Capture the cell that displays the provided text and extract its [X, Y] central coordinate. 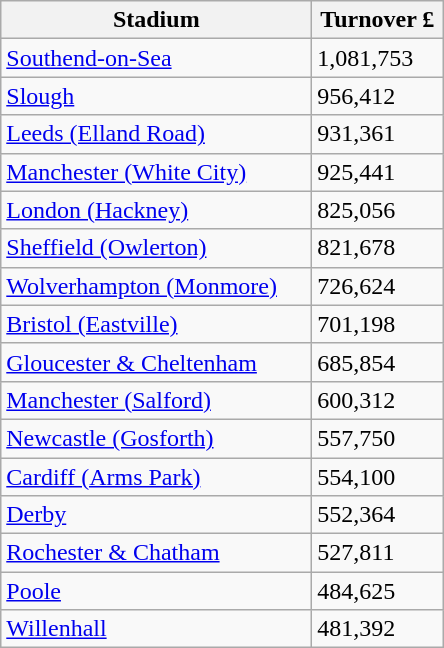
Rochester & Chatham [156, 553]
Stadium [156, 20]
527,811 [378, 553]
Manchester (Salford) [156, 400]
600,312 [378, 400]
Willenhall [156, 629]
Southend-on-Sea [156, 58]
Leeds (Elland Road) [156, 134]
825,056 [378, 210]
Turnover £ [378, 20]
956,412 [378, 96]
554,100 [378, 477]
1,081,753 [378, 58]
701,198 [378, 324]
Wolverhampton (Monmore) [156, 286]
685,854 [378, 362]
481,392 [378, 629]
821,678 [378, 248]
931,361 [378, 134]
484,625 [378, 591]
Bristol (Eastville) [156, 324]
Sheffield (Owlerton) [156, 248]
Newcastle (Gosforth) [156, 438]
925,441 [378, 172]
Gloucester & Cheltenham [156, 362]
Derby [156, 515]
Cardiff (Arms Park) [156, 477]
Poole [156, 591]
London (Hackney) [156, 210]
Manchester (White City) [156, 172]
557,750 [378, 438]
726,624 [378, 286]
Slough [156, 96]
552,364 [378, 515]
